Return the [X, Y] coordinate for the center point of the cell that contains the specified text.  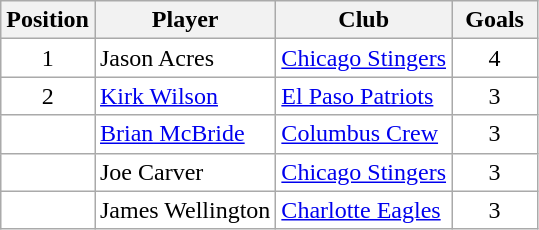
Joe Carver [184, 172]
Kirk Wilson [184, 96]
Goals [495, 20]
4 [495, 58]
Jason Acres [184, 58]
1 [48, 58]
Columbus Crew [364, 134]
Position [48, 20]
Club [364, 20]
Player [184, 20]
Brian McBride [184, 134]
2 [48, 96]
Charlotte Eagles [364, 210]
El Paso Patriots [364, 96]
James Wellington [184, 210]
